Identify which cell holds the provided text, then report its (X, Y) central coordinate. 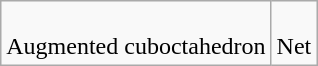
Net (294, 34)
Augmented cuboctahedron (136, 34)
